Locate the cell with the specified text and output its [x, y] center coordinate. 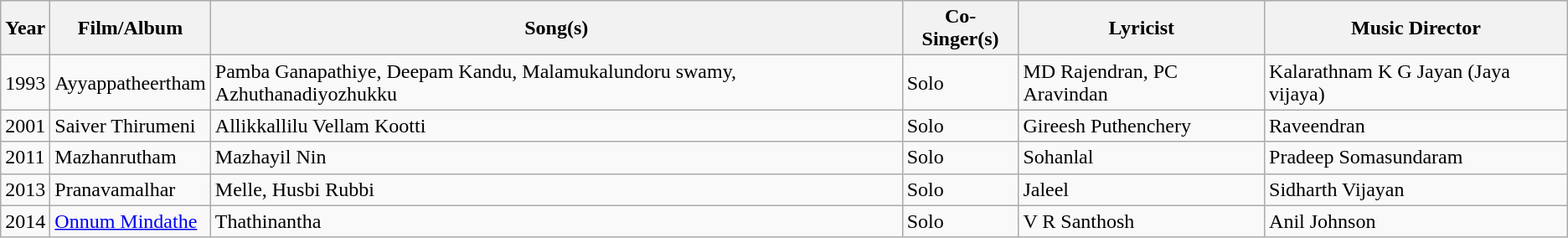
Allikkallilu Vellam Kootti [556, 126]
2011 [25, 158]
MD Rajendran, PC Aravindan [1142, 82]
Pranavamalhar [131, 189]
Raveendran [1416, 126]
Jaleel [1142, 189]
Melle, Husbi Rubbi [556, 189]
Onnum Mindathe [131, 221]
Lyricist [1142, 28]
1993 [25, 82]
Film/Album [131, 28]
Kalarathnam K G Jayan (Jaya vijaya) [1416, 82]
Song(s) [556, 28]
Saiver Thirumeni [131, 126]
Pamba Ganapathiye, Deepam Kandu, Malamukalundoru swamy, Azhuthanadiyozhukku [556, 82]
Mazhanrutham [131, 158]
V R Santhosh [1142, 221]
Year [25, 28]
2014 [25, 221]
Thathinantha [556, 221]
2001 [25, 126]
Sohanlal [1142, 158]
Ayyappatheertham [131, 82]
Sidharth Vijayan [1416, 189]
Music Director [1416, 28]
Gireesh Puthenchery [1142, 126]
Anil Johnson [1416, 221]
Co-Singer(s) [960, 28]
Mazhayil Nin [556, 158]
Pradeep Somasundaram [1416, 158]
2013 [25, 189]
